From the cell containing the given text, extract its center point as (X, Y) coordinate. 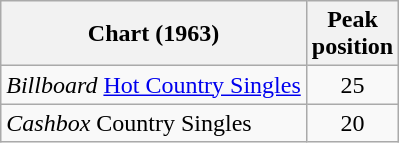
Chart (1963) (154, 34)
25 (352, 85)
Peakposition (352, 34)
20 (352, 123)
Cashbox Country Singles (154, 123)
Billboard Hot Country Singles (154, 85)
